Capture the cell that displays the provided text and extract its (x, y) central coordinate. 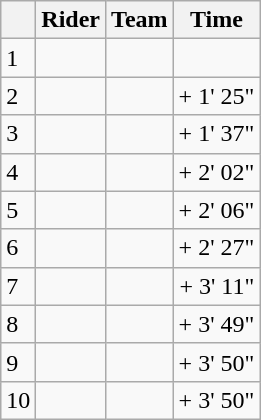
9 (18, 362)
+ 2' 06" (216, 210)
6 (18, 248)
+ 3' 11" (216, 286)
Rider (71, 20)
3 (18, 134)
Time (216, 20)
1 (18, 58)
+ 3' 49" (216, 324)
2 (18, 96)
7 (18, 286)
5 (18, 210)
+ 1' 37" (216, 134)
+ 2' 02" (216, 172)
8 (18, 324)
10 (18, 400)
+ 2' 27" (216, 248)
+ 1' 25" (216, 96)
4 (18, 172)
Team (140, 20)
